From the cell containing the given text, extract its center point as (x, y) coordinate. 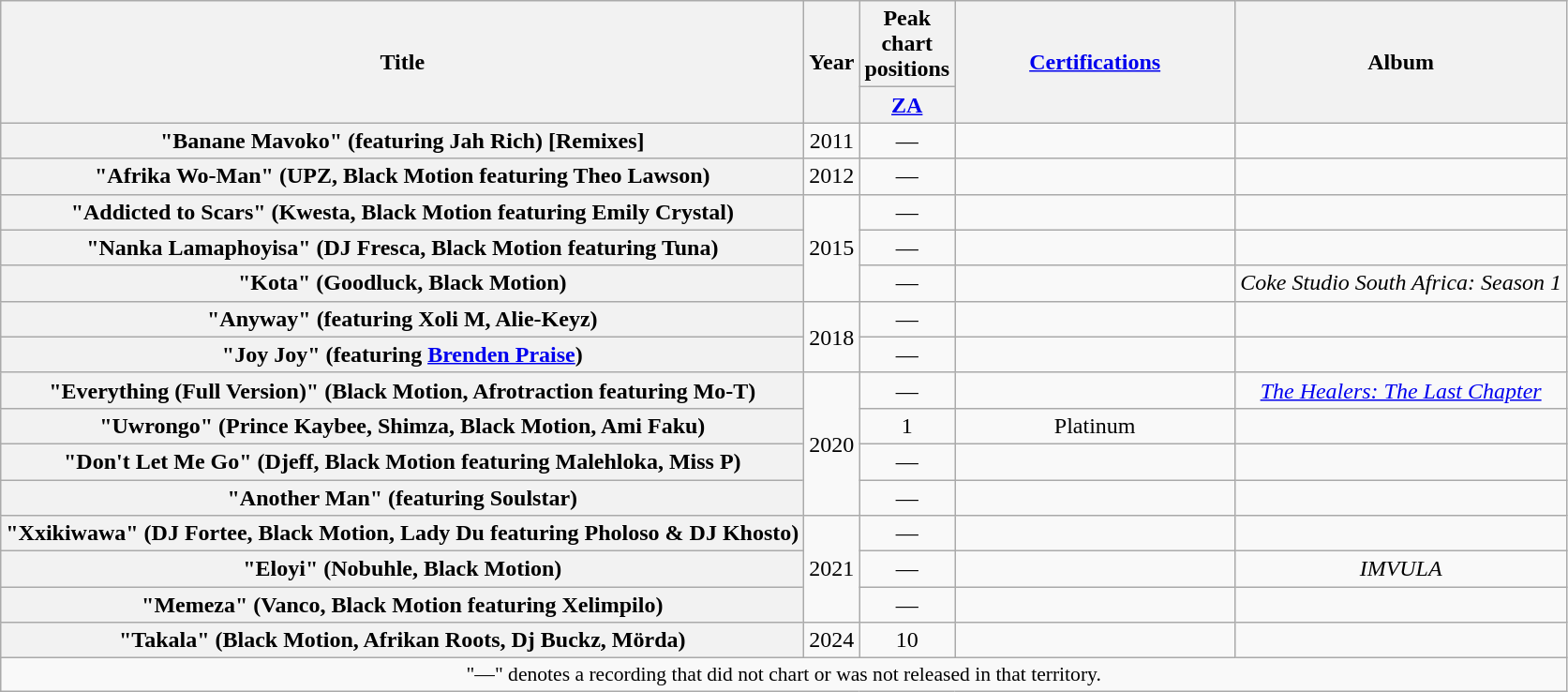
1 (907, 426)
Title (403, 62)
"Xxikiwawa" (DJ Fortee, Black Motion, Lady Du featuring Pholoso & DJ Khosto) (403, 534)
"Eloyi" (Nobuhle, Black Motion) (403, 569)
2021 (832, 569)
"Don't Let Me Go" (Djeff, Black Motion featuring Malehloka, Miss P) (403, 461)
The Healers: The Last Chapter (1401, 390)
IMVULA (1401, 569)
"Nanka Lamaphoyisa" (DJ Fresca, Black Motion featuring Tuna) (403, 248)
"Uwrongo" (Prince Kaybee, Shimza, Black Motion, Ami Faku) (403, 426)
Year (832, 62)
"Addicted to Scars" (Kwesta, Black Motion featuring Emily Crystal) (403, 212)
"Kota" (Goodluck, Black Motion) (403, 283)
2012 (832, 176)
"Joy Joy" (featuring Brenden Praise) (403, 354)
"—" denotes a recording that did not chart or was not released in that territory. (784, 675)
2015 (832, 248)
"Afrika Wo-Man" (UPZ, Black Motion featuring Theo Lawson) (403, 176)
"Takala" (Black Motion, Afrikan Roots, Dj Buckz, Mörda) (403, 640)
10 (907, 640)
2018 (832, 337)
"Another Man" (featuring Soulstar) (403, 498)
"Anyway" (featuring Xoli M, Alie-Keyz) (403, 319)
Certifications (1095, 62)
"Banane Mavoko" (featuring Jah Rich) [Remixes] (403, 141)
2011 (832, 141)
Peak chart positions (907, 44)
"Memeza" (Vanco, Black Motion featuring Xelimpilo) (403, 605)
2020 (832, 444)
Platinum (1095, 426)
ZA (907, 105)
"Everything (Full Version)" (Black Motion, Afrotraction featuring Mo-T) (403, 390)
Coke Studio South Africa: Season 1 (1401, 283)
2024 (832, 640)
Album (1401, 62)
